Scan for the cell matching the given text and deliver its [x, y] coordinate at center. 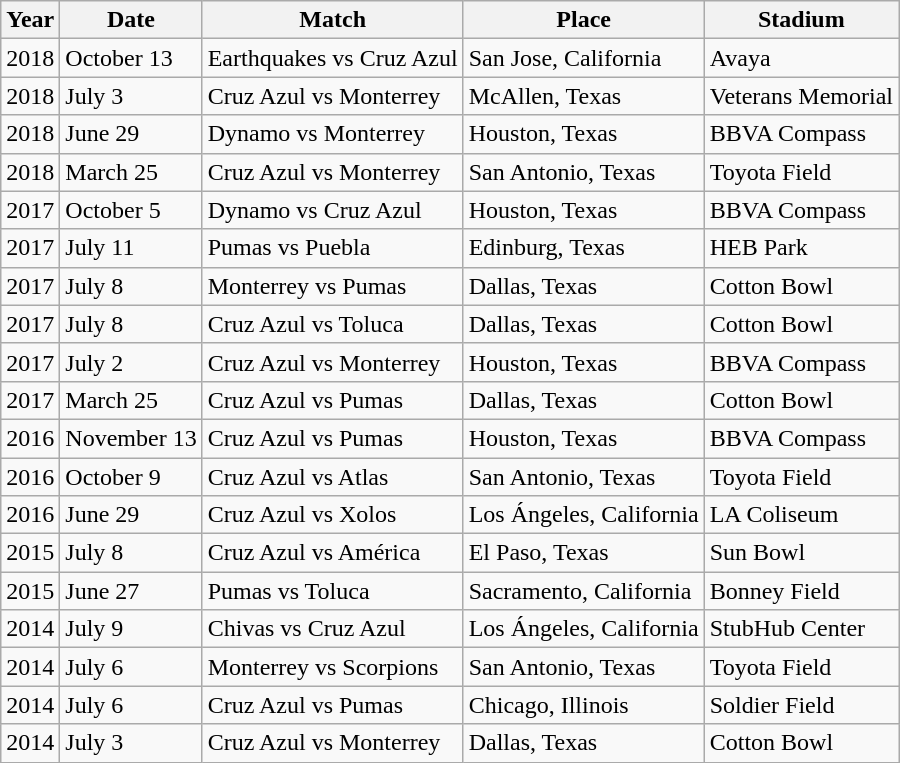
Earthquakes vs Cruz Azul [332, 58]
Sacramento, California [584, 591]
Chivas vs Cruz Azul [332, 629]
Cruz Azul vs Toluca [332, 324]
Cruz Azul vs Xolos [332, 515]
November 13 [131, 438]
Cruz Azul vs América [332, 553]
Avaya [801, 58]
Place [584, 20]
McAllen, Texas [584, 96]
Monterrey vs Pumas [332, 286]
Bonney Field [801, 591]
October 9 [131, 477]
October 5 [131, 210]
Chicago, Illinois [584, 705]
Veterans Memorial [801, 96]
HEB Park [801, 248]
StubHub Center [801, 629]
Match [332, 20]
LA Coliseum [801, 515]
October 13 [131, 58]
Year [30, 20]
July 11 [131, 248]
Pumas vs Toluca [332, 591]
Dynamo vs Cruz Azul [332, 210]
July 2 [131, 362]
Dynamo vs Monterrey [332, 134]
Sun Bowl [801, 553]
Date [131, 20]
Cruz Azul vs Atlas [332, 477]
June 27 [131, 591]
San Jose, California [584, 58]
Pumas vs Puebla [332, 248]
July 9 [131, 629]
Monterrey vs Scorpions [332, 667]
Soldier Field [801, 705]
Edinburg, Texas [584, 248]
Stadium [801, 20]
El Paso, Texas [584, 553]
